Provide the (X, Y) coordinate of the cell's center where the given text is located.  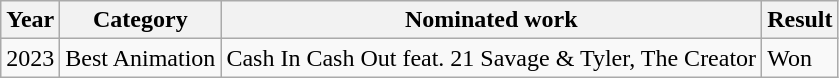
Best Animation (140, 58)
Cash In Cash Out feat. 21 Savage & Tyler, The Creator (492, 58)
Nominated work (492, 20)
Category (140, 20)
Result (800, 20)
Year (30, 20)
Won (800, 58)
2023 (30, 58)
